Identify which cell holds the provided text, then report its (X, Y) central coordinate. 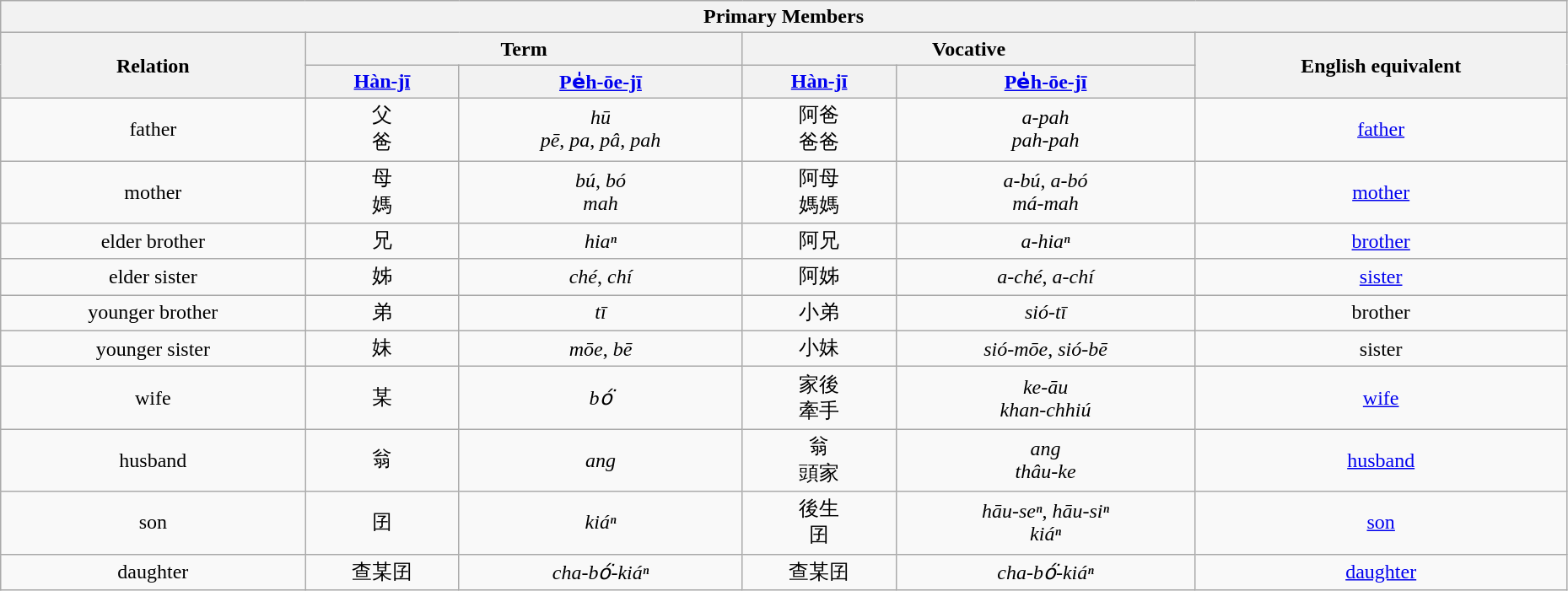
阿母媽媽 (819, 191)
hūpē, pa, pâ, pah (601, 129)
sió-mōe, sió-bē (1046, 349)
翁頭家 (819, 460)
阿兄 (819, 241)
Primary Members (784, 17)
elder brother (154, 241)
younger brother (154, 314)
ang (601, 460)
ché, chí (601, 277)
tī (601, 314)
弟 (382, 314)
hiaⁿ (601, 241)
父爸 (382, 129)
elder sister (154, 277)
younger sister (154, 349)
sió-tī (1046, 314)
阿姊 (819, 277)
兄 (382, 241)
English equivalent (1381, 66)
a-pahpah-pah (1046, 129)
angthâu-ke (1046, 460)
阿爸爸爸 (819, 129)
翁 (382, 460)
bó͘ (601, 398)
妹 (382, 349)
小弟 (819, 314)
家後牽手 (819, 398)
某 (382, 398)
姊 (382, 277)
a-bú, a-bómá-mah (1046, 191)
ke-āukhan-chhiú (1046, 398)
Term (524, 49)
hāu-seⁿ, hāu-siⁿkiáⁿ (1046, 523)
Vocative (968, 49)
a-ché, a-chí (1046, 277)
囝 (382, 523)
後生囝 (819, 523)
Relation (154, 66)
a-hiaⁿ (1046, 241)
bú, bómah (601, 191)
小妹 (819, 349)
kiáⁿ (601, 523)
母媽 (382, 191)
mōe, bē (601, 349)
